For the text-containing cell, return its midpoint in [X, Y] coordinate format. 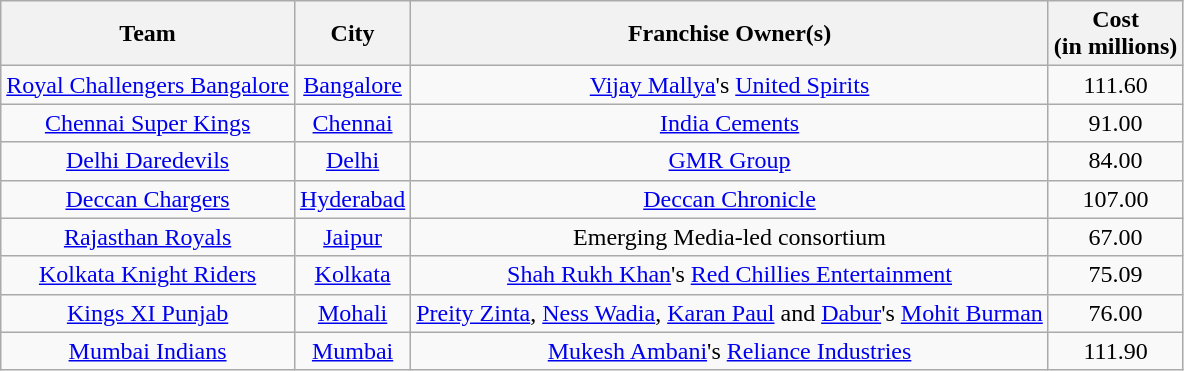
Franchise Owner(s) [730, 34]
Bangalore [352, 85]
Preity Zinta, Ness Wadia, Karan Paul and Dabur's Mohit Burman [730, 313]
Kolkata [352, 275]
91.00 [1115, 123]
Mumbai [352, 351]
111.60 [1115, 85]
Rajasthan Royals [148, 237]
111.90 [1115, 351]
India Cements [730, 123]
84.00 [1115, 161]
Jaipur [352, 237]
Kings XI Punjab [148, 313]
Delhi Daredevils [148, 161]
City [352, 34]
Mohali [352, 313]
Emerging Media-led consortium [730, 237]
Delhi [352, 161]
Kolkata Knight Riders [148, 275]
67.00 [1115, 237]
107.00 [1115, 199]
76.00 [1115, 313]
Deccan Chronicle [730, 199]
Mumbai Indians [148, 351]
Deccan Chargers [148, 199]
Chennai [352, 123]
GMR Group [730, 161]
Hyderabad [352, 199]
75.09 [1115, 275]
Vijay Mallya's United Spirits [730, 85]
Shah Rukh Khan's Red Chillies Entertainment [730, 275]
Royal Challengers Bangalore [148, 85]
Mukesh Ambani's Reliance Industries [730, 351]
Team [148, 34]
Chennai Super Kings [148, 123]
Cost(in millions) [1115, 34]
